Provide the (X, Y) coordinate of the cell's center where the given text is located.  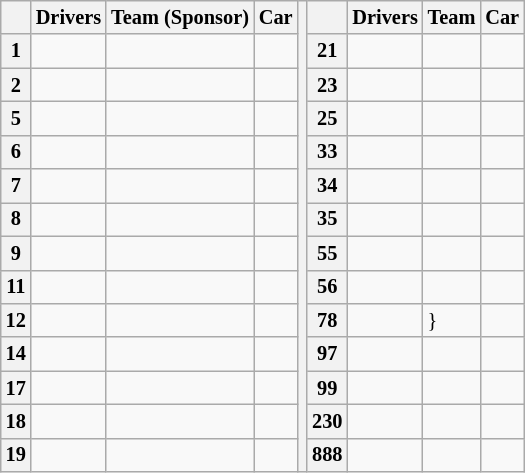
Team (452, 17)
25 (327, 118)
6 (16, 152)
2 (16, 85)
23 (327, 85)
18 (16, 421)
33 (327, 152)
888 (327, 455)
56 (327, 287)
7 (16, 186)
11 (16, 287)
12 (16, 320)
21 (327, 51)
8 (16, 219)
17 (16, 388)
Team (Sponsor) (180, 17)
78 (327, 320)
230 (327, 421)
9 (16, 253)
19 (16, 455)
99 (327, 388)
35 (327, 219)
14 (16, 354)
5 (16, 118)
} (452, 320)
97 (327, 354)
1 (16, 51)
34 (327, 186)
55 (327, 253)
